Detect which cell encompasses the target text, then output its [x, y] center coordinate. 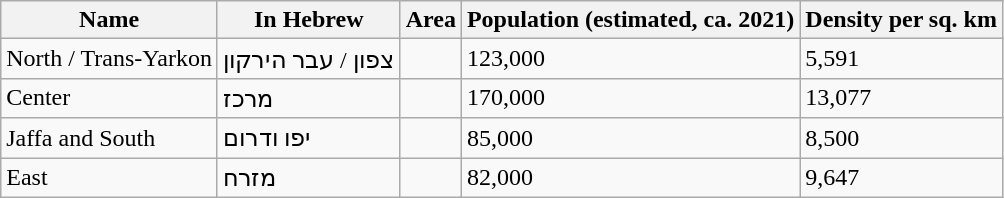
Name [110, 20]
82,000 [630, 178]
North / Trans-Yarkon [110, 59]
צפון / עבר הירקון [308, 59]
Area [430, 20]
East [110, 178]
יפו ודרום [308, 138]
5,591 [902, 59]
13,077 [902, 98]
123,000 [630, 59]
Jaffa and South [110, 138]
Density per sq. km [902, 20]
85,000 [630, 138]
In Hebrew [308, 20]
Population (estimated, ca. 2021) [630, 20]
9,647 [902, 178]
Center [110, 98]
מרכז [308, 98]
170,000 [630, 98]
מזרח [308, 178]
8,500 [902, 138]
